Capture the cell that displays the provided text and extract its (X, Y) central coordinate. 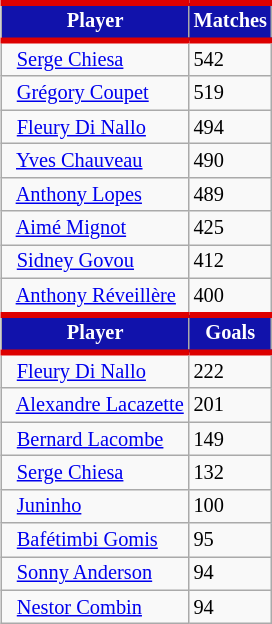
519 (230, 93)
542 (230, 59)
489 (230, 194)
222 (230, 370)
Sonny Anderson (96, 574)
412 (230, 262)
Sidney Govou (96, 262)
Anthony Réveillère (96, 296)
95 (230, 540)
Bafétimbi Gomis (96, 540)
Alexandre Lacazette (96, 405)
132 (230, 473)
490 (230, 161)
Juninho (96, 506)
Anthony Lopes (96, 194)
100 (230, 506)
425 (230, 228)
Goals (230, 333)
Aimé Mignot (96, 228)
149 (230, 439)
Grégory Coupet (96, 93)
Nestor Combin (96, 607)
201 (230, 405)
Bernard Lacombe (96, 439)
494 (230, 127)
400 (230, 296)
Yves Chauveau (96, 161)
Matches (230, 21)
